Extract the (x, y) coordinate from the center of the cell holding the provided text.  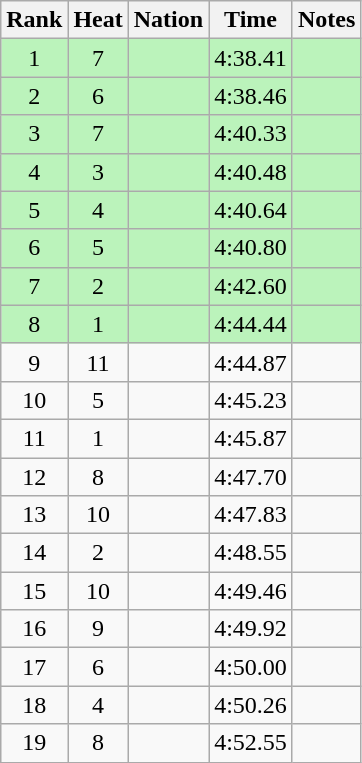
4:50.00 (251, 667)
4:48.55 (251, 553)
16 (34, 629)
Nation (168, 20)
14 (34, 553)
19 (34, 743)
4:42.60 (251, 286)
Notes (326, 20)
4:45.87 (251, 438)
13 (34, 515)
4:45.23 (251, 400)
4:47.70 (251, 477)
Heat (98, 20)
4:52.55 (251, 743)
4:50.26 (251, 705)
4:40.64 (251, 210)
4:44.44 (251, 324)
4:40.33 (251, 134)
4:49.46 (251, 591)
4:49.92 (251, 629)
Time (251, 20)
17 (34, 667)
Rank (34, 20)
4:38.46 (251, 96)
4:40.48 (251, 172)
4:44.87 (251, 362)
4:47.83 (251, 515)
18 (34, 705)
12 (34, 477)
15 (34, 591)
4:38.41 (251, 58)
4:40.80 (251, 248)
